Determine the [X, Y] coordinate at the center of the cell enclosing the given text.  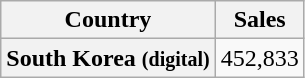
Country [108, 20]
South Korea (digital) [108, 58]
Sales [260, 20]
452,833 [260, 58]
